Determine the [x, y] coordinate at the center of the cell enclosing the given text.  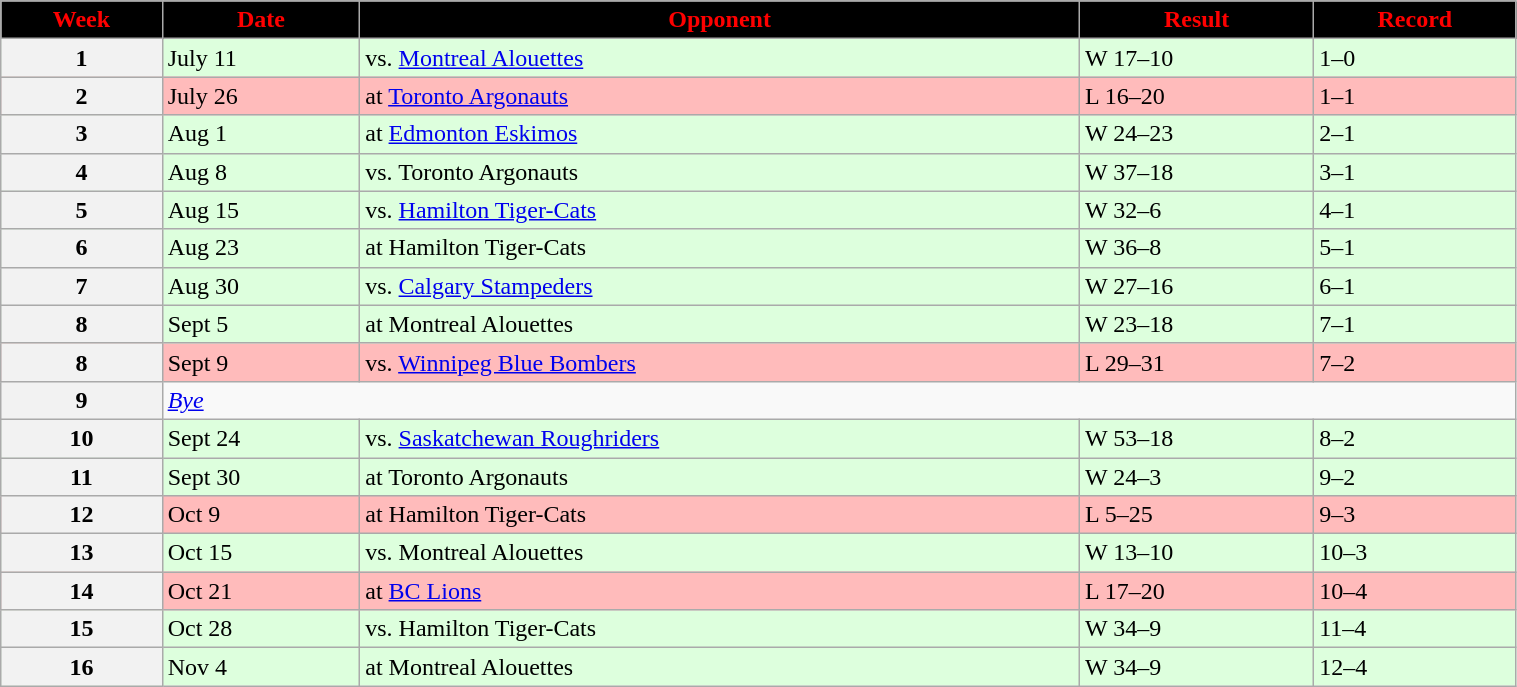
vs. Toronto Argonauts [720, 172]
Aug 1 [261, 134]
9–2 [1415, 477]
1–1 [1415, 96]
2 [82, 96]
Aug 30 [261, 286]
8–2 [1415, 438]
9 [82, 400]
1–0 [1415, 58]
vs. Saskatchewan Roughriders [720, 438]
12–4 [1415, 667]
3 [82, 134]
vs. Winnipeg Blue Bombers [720, 362]
7 [82, 286]
Oct 28 [261, 629]
Aug 15 [261, 210]
Sept 9 [261, 362]
6 [82, 248]
Bye [839, 400]
W 17–10 [1196, 58]
Sept 5 [261, 324]
4–1 [1415, 210]
11–4 [1415, 629]
6–1 [1415, 286]
7–1 [1415, 324]
W 23–18 [1196, 324]
July 26 [261, 96]
10–3 [1415, 553]
L 16–20 [1196, 96]
Date [261, 20]
W 13–10 [1196, 553]
Sept 24 [261, 438]
W 37–18 [1196, 172]
L 17–20 [1196, 591]
vs. Calgary Stampeders [720, 286]
Oct 21 [261, 591]
2–1 [1415, 134]
Nov 4 [261, 667]
at Edmonton Eskimos [720, 134]
16 [82, 667]
Aug 23 [261, 248]
at BC Lions [720, 591]
Oct 15 [261, 553]
11 [82, 477]
10–4 [1415, 591]
13 [82, 553]
W 27–16 [1196, 286]
July 11 [261, 58]
Week [82, 20]
4 [82, 172]
W 36–8 [1196, 248]
Record [1415, 20]
7–2 [1415, 362]
Sept 30 [261, 477]
1 [82, 58]
W 32–6 [1196, 210]
L 5–25 [1196, 515]
Opponent [720, 20]
Oct 9 [261, 515]
3–1 [1415, 172]
W 53–18 [1196, 438]
5 [82, 210]
15 [82, 629]
Result [1196, 20]
12 [82, 515]
Aug 8 [261, 172]
L 29–31 [1196, 362]
14 [82, 591]
W 24–3 [1196, 477]
5–1 [1415, 248]
9–3 [1415, 515]
10 [82, 438]
W 24–23 [1196, 134]
